Return the (x, y) coordinate for the center point of the cell that contains the specified text.  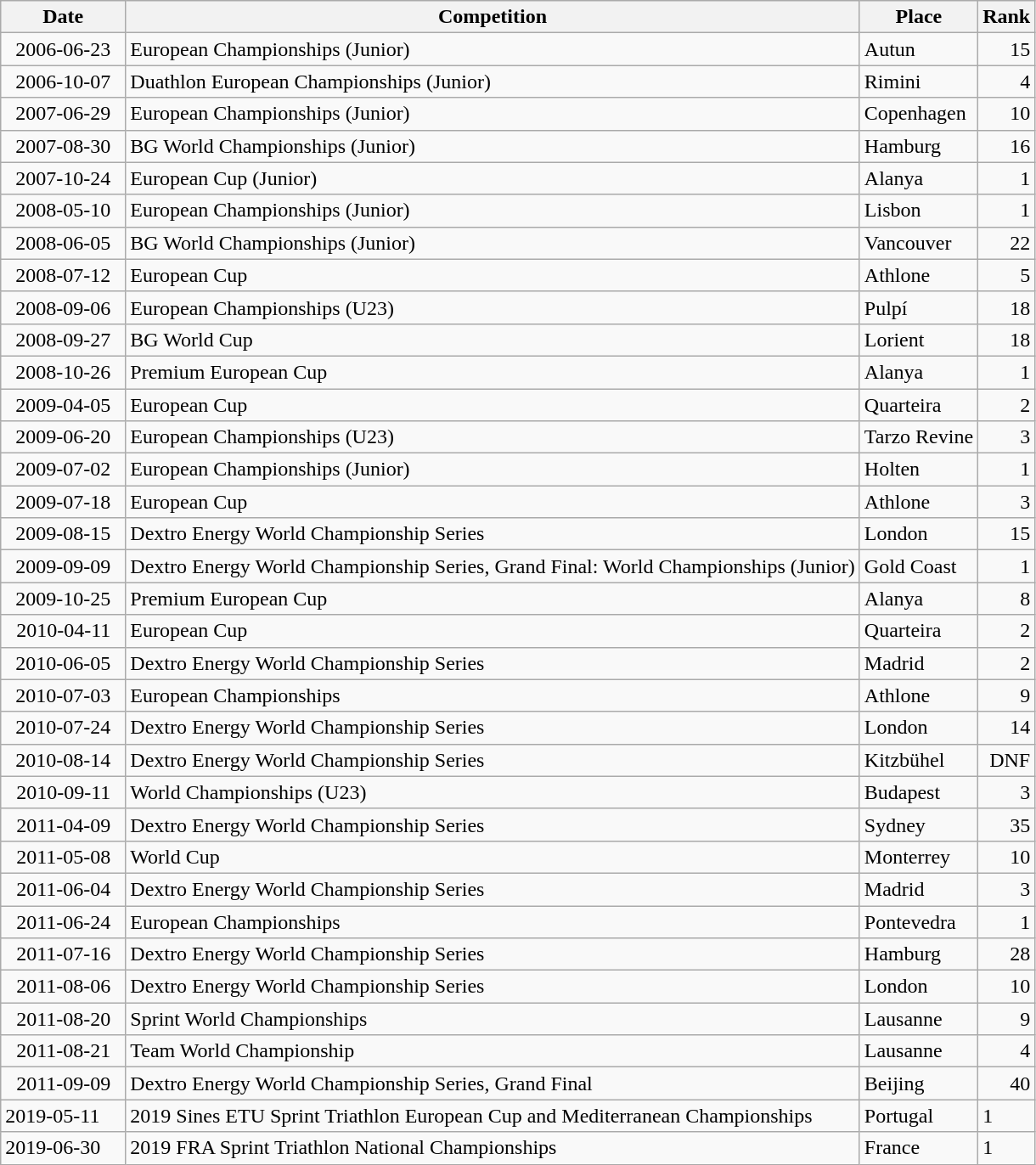
2011-05-08 (63, 857)
2019-06-30 (63, 1148)
Gold Coast (919, 566)
Date (63, 17)
2009-04-05 (63, 405)
2009-09-09 (63, 566)
2008-09-27 (63, 340)
2006-06-23 (63, 49)
Lorient (919, 340)
World Cup (493, 857)
2009-07-02 (63, 470)
Tarzo Revine (919, 437)
Competition (493, 17)
BG World Cup (493, 340)
Sprint World Championships (493, 1019)
2006-10-07 (63, 82)
28 (1007, 954)
2009-08-15 (63, 534)
2008-07-12 (63, 275)
Monterrey (919, 857)
2007-06-29 (63, 114)
2010-06-05 (63, 663)
2011-08-21 (63, 1051)
2011-06-24 (63, 921)
2010-08-14 (63, 760)
2008-09-06 (63, 307)
35 (1007, 825)
2011-04-09 (63, 825)
Pontevedra (919, 921)
Holten (919, 470)
Sydney (919, 825)
Pulpí (919, 307)
2008-05-10 (63, 211)
2010-04-11 (63, 631)
Copenhagen (919, 114)
14 (1007, 728)
2010-09-11 (63, 792)
Rimini (919, 82)
2011-07-16 (63, 954)
2009-06-20 (63, 437)
Portugal (919, 1116)
France (919, 1148)
Autun (919, 49)
2010-07-24 (63, 728)
Lisbon (919, 211)
8 (1007, 599)
World Championships (U23) (493, 792)
Dextro Energy World Championship Series, Grand Final: World Championships (Junior) (493, 566)
2009-10-25 (63, 599)
2011-08-20 (63, 1019)
Team World Championship (493, 1051)
2008-06-05 (63, 243)
16 (1007, 146)
Place (919, 17)
40 (1007, 1083)
2011-06-04 (63, 889)
Kitzbühel (919, 760)
2011-08-06 (63, 987)
Dextro Energy World Championship Series, Grand Final (493, 1083)
European Cup (Junior) (493, 178)
DNF (1007, 760)
2019 FRA Sprint Triathlon National Championships (493, 1148)
2009-07-18 (63, 502)
2019 Sines ETU Sprint Triathlon European Cup and Mediterranean Championships (493, 1116)
2007-08-30 (63, 146)
22 (1007, 243)
2019-05-11 (63, 1116)
2011-09-09 (63, 1083)
Budapest (919, 792)
Rank (1007, 17)
5 (1007, 275)
2007-10-24 (63, 178)
2010-07-03 (63, 695)
2008-10-26 (63, 372)
Beijing (919, 1083)
Duathlon European Championships (Junior) (493, 82)
Vancouver (919, 243)
